Capture the cell that displays the provided text and extract its (x, y) central coordinate. 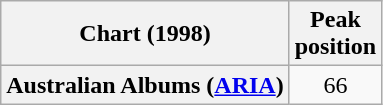
66 (335, 85)
Chart (1998) (145, 34)
Australian Albums (ARIA) (145, 85)
Peakposition (335, 34)
